Detect which cell encompasses the target text, then output its (X, Y) center coordinate. 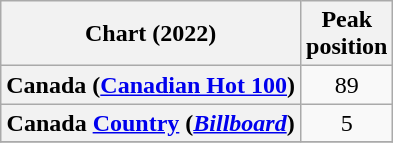
89 (347, 85)
Chart (2022) (151, 34)
Canada Country (Billboard) (151, 123)
Canada (Canadian Hot 100) (151, 85)
Peakposition (347, 34)
5 (347, 123)
